Output the (X, Y) coordinate of the center of the cell containing the given text.  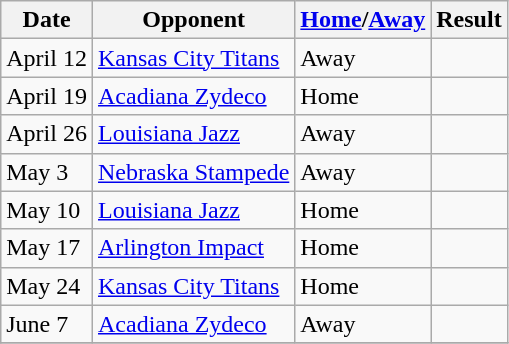
April 26 (47, 134)
May 10 (47, 210)
May 24 (47, 286)
May 3 (47, 172)
Opponent (193, 20)
Home/Away (363, 20)
Arlington Impact (193, 248)
Date (47, 20)
Result (469, 20)
June 7 (47, 324)
May 17 (47, 248)
April 12 (47, 58)
April 19 (47, 96)
Nebraska Stampede (193, 172)
